Capture the cell that displays the provided text and extract its (X, Y) central coordinate. 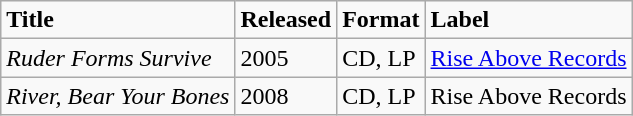
2005 (286, 58)
2008 (286, 96)
Format (381, 20)
Released (286, 20)
Title (118, 20)
Label (528, 20)
Ruder Forms Survive (118, 58)
River, Bear Your Bones (118, 96)
